Return [x, y] of the center of cell containing provided text 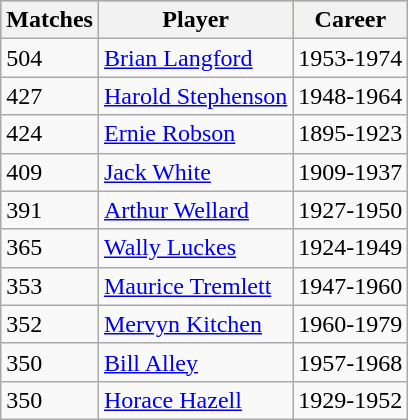
1927-1950 [350, 210]
1929-1952 [350, 400]
1953-1974 [350, 58]
Ernie Robson [195, 134]
Harold Stephenson [195, 96]
504 [50, 58]
424 [50, 134]
Maurice Tremlett [195, 286]
391 [50, 210]
Arthur Wellard [195, 210]
1947-1960 [350, 286]
Jack White [195, 172]
1895-1923 [350, 134]
Wally Luckes [195, 248]
Brian Langford [195, 58]
Matches [50, 20]
Mervyn Kitchen [195, 324]
365 [50, 248]
1924-1949 [350, 248]
1948-1964 [350, 96]
427 [50, 96]
1957-1968 [350, 362]
409 [50, 172]
1909-1937 [350, 172]
352 [50, 324]
Bill Alley [195, 362]
Horace Hazell [195, 400]
353 [50, 286]
1960-1979 [350, 324]
Player [195, 20]
Career [350, 20]
